Identify which cell holds the provided text, then report its (X, Y) central coordinate. 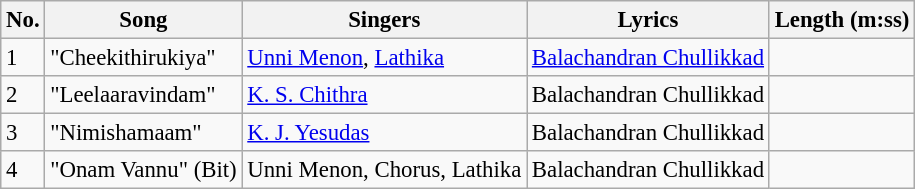
Length (m:ss) (842, 20)
Unni Menon, Chorus, Lathika (384, 170)
"Cheekithirukiya" (144, 58)
"Nimishamaam" (144, 133)
Singers (384, 20)
Song (144, 20)
1 (23, 58)
K. J. Yesudas (384, 133)
Unni Menon, Lathika (384, 58)
"Leelaaravindam" (144, 95)
Lyrics (648, 20)
No. (23, 20)
3 (23, 133)
2 (23, 95)
K. S. Chithra (384, 95)
"Onam Vannu" (Bit) (144, 170)
4 (23, 170)
